Detect which cell encompasses the target text, then output its [X, Y] center coordinate. 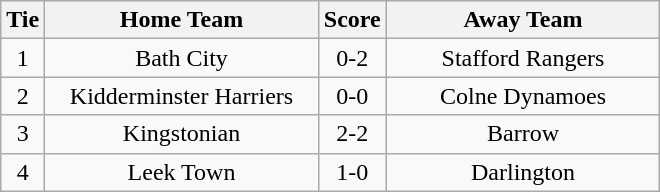
1 [23, 58]
2 [23, 96]
4 [23, 172]
Score [352, 20]
Kidderminster Harriers [182, 96]
2-2 [352, 134]
Kingstonian [182, 134]
Stafford Rangers [523, 58]
Home Team [182, 20]
1-0 [352, 172]
Barrow [523, 134]
0-2 [352, 58]
0-0 [352, 96]
Colne Dynamoes [523, 96]
Away Team [523, 20]
Bath City [182, 58]
Leek Town [182, 172]
3 [23, 134]
Darlington [523, 172]
Tie [23, 20]
